Scan for the cell matching the given text and deliver its (x, y) coordinate at center. 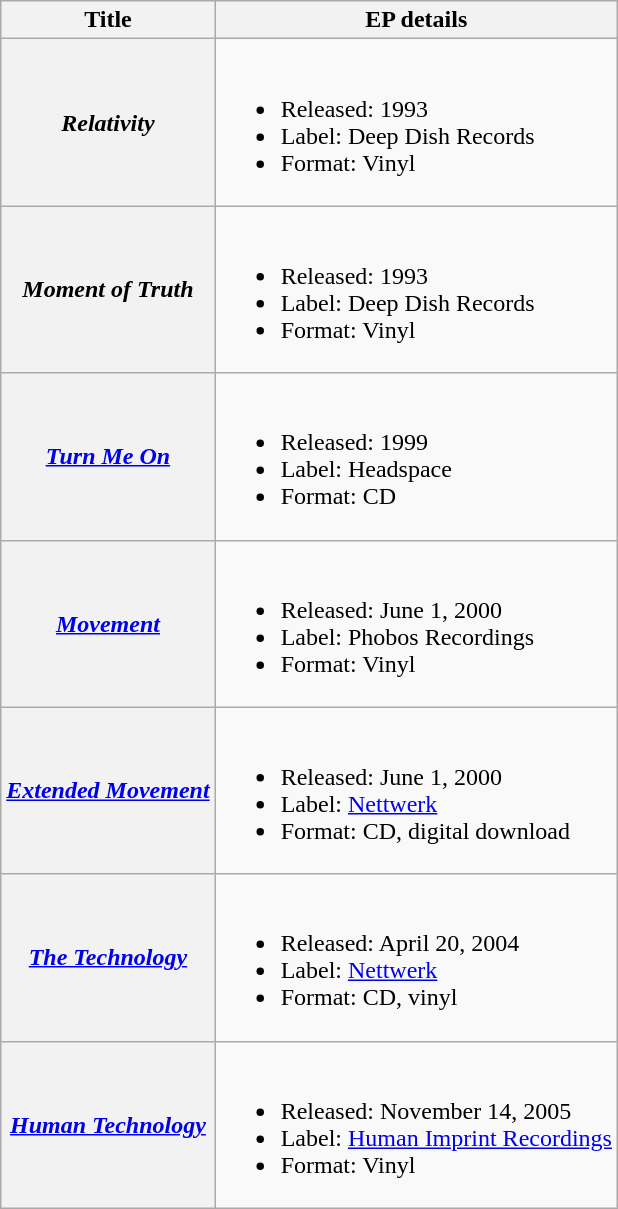
Released: November 14, 2005Label: Human Imprint RecordingsFormat: Vinyl (416, 1124)
Moment of Truth (108, 290)
Turn Me On (108, 456)
The Technology (108, 958)
Released: 1999Label: HeadspaceFormat: CD (416, 456)
Released: June 1, 2000Label: NettwerkFormat: CD, digital download (416, 790)
Released: June 1, 2000Label: Phobos RecordingsFormat: Vinyl (416, 624)
Title (108, 20)
Human Technology (108, 1124)
Relativity (108, 122)
EP details (416, 20)
Extended Movement (108, 790)
Released: April 20, 2004Label: NettwerkFormat: CD, vinyl (416, 958)
Movement (108, 624)
